From the cell containing the given text, extract its center point as [x, y] coordinate. 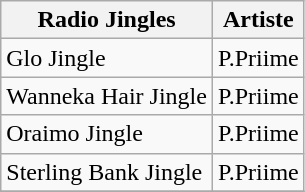
Artiste [258, 20]
Sterling Bank Jingle [107, 172]
Oraimo Jingle [107, 134]
Glo Jingle [107, 58]
Wanneka Hair Jingle [107, 96]
Radio Jingles [107, 20]
